Return the (X, Y) coordinate for the center point of the cell that contains the specified text.  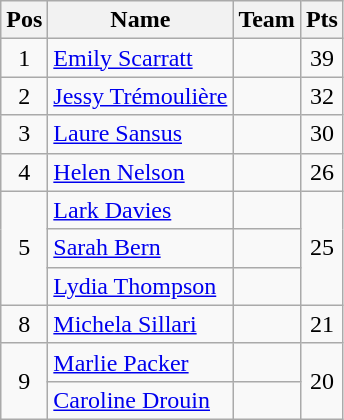
Lark Davies (140, 210)
Lydia Thompson (140, 286)
5 (24, 248)
9 (24, 381)
8 (24, 324)
20 (322, 381)
Michela Sillari (140, 324)
Pos (24, 20)
25 (322, 248)
Team (267, 20)
Sarah Bern (140, 248)
Name (140, 20)
Caroline Drouin (140, 400)
39 (322, 58)
30 (322, 134)
3 (24, 134)
Laure Sansus (140, 134)
Marlie Packer (140, 362)
Pts (322, 20)
32 (322, 96)
1 (24, 58)
Emily Scarratt (140, 58)
4 (24, 172)
Jessy Trémoulière (140, 96)
26 (322, 172)
2 (24, 96)
21 (322, 324)
Helen Nelson (140, 172)
